Find where the given text appears and provide that cell's center as (x, y) coordinate. 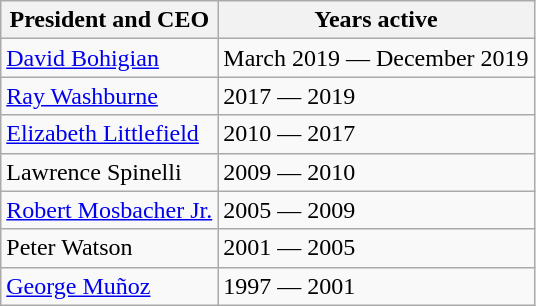
Years active (376, 20)
George Muñoz (110, 286)
2017 — 2019 (376, 96)
David Bohigian (110, 58)
Lawrence Spinelli (110, 172)
Peter Watson (110, 248)
2005 — 2009 (376, 210)
1997 — 2001 (376, 286)
2009 — 2010 (376, 172)
Elizabeth Littlefield (110, 134)
2010 — 2017 (376, 134)
Ray Washburne (110, 96)
2001 — 2005 (376, 248)
Robert Mosbacher Jr. (110, 210)
President and CEO (110, 20)
March 2019 — December 2019 (376, 58)
